Extract the [X, Y] coordinate from the center of the cell holding the provided text.  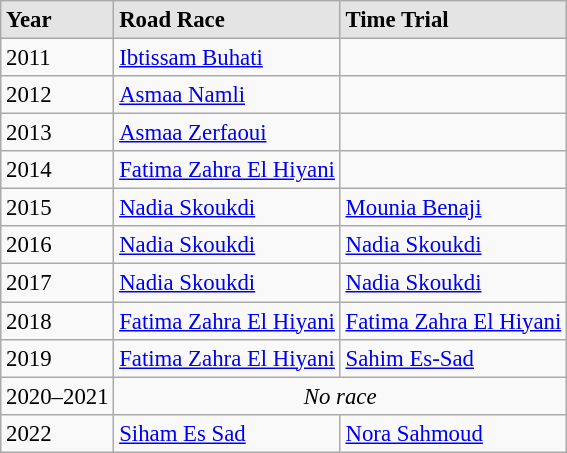
Sahim Es-Sad [453, 358]
2013 [58, 133]
Nora Sahmoud [453, 433]
Year [58, 20]
2012 [58, 95]
2020–2021 [58, 396]
2022 [58, 433]
2016 [58, 245]
Siham Es Sad [227, 433]
2019 [58, 358]
2011 [58, 58]
2018 [58, 321]
Asmaa Zerfaoui [227, 133]
Time Trial [453, 20]
Road Race [227, 20]
Mounia Benaji [453, 208]
2015 [58, 208]
No race [340, 396]
Ibtissam Buhati [227, 58]
2017 [58, 283]
Asmaa Namli [227, 95]
2014 [58, 170]
